Pinpoint the cell where the given text exists, returning its [X, Y] midpoint coordinate. 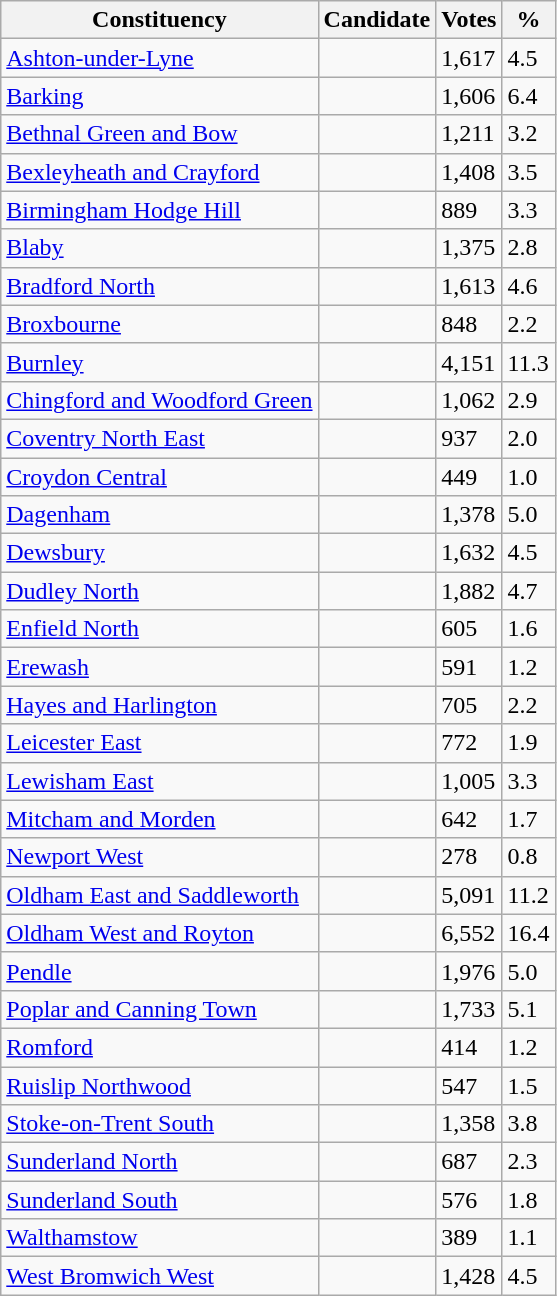
2.8 [528, 248]
4.6 [528, 286]
Chingford and Woodford Green [160, 400]
687 [469, 1162]
2.0 [528, 438]
1,378 [469, 515]
605 [469, 629]
1,428 [469, 1276]
Broxbourne [160, 324]
1,211 [469, 134]
1,617 [469, 58]
Burnley [160, 362]
Dagenham [160, 515]
5,091 [469, 895]
1,976 [469, 971]
1,606 [469, 96]
848 [469, 324]
1.9 [528, 743]
Romford [160, 1047]
414 [469, 1047]
1,613 [469, 286]
% [528, 20]
1.8 [528, 1200]
591 [469, 667]
Enfield North [160, 629]
Dudley North [160, 591]
642 [469, 819]
1.7 [528, 819]
705 [469, 705]
1,358 [469, 1124]
Mitcham and Morden [160, 819]
Sunderland South [160, 1200]
Pendle [160, 971]
3.5 [528, 172]
11.3 [528, 362]
889 [469, 210]
11.2 [528, 895]
Dewsbury [160, 553]
0.8 [528, 857]
Walthamstow [160, 1238]
6.4 [528, 96]
1.0 [528, 477]
Blaby [160, 248]
Bexleyheath and Crayford [160, 172]
Leicester East [160, 743]
West Bromwich West [160, 1276]
1,882 [469, 591]
Erewash [160, 667]
1,632 [469, 553]
Ashton-under-Lyne [160, 58]
3.2 [528, 134]
Coventry North East [160, 438]
Poplar and Canning Town [160, 1009]
Croydon Central [160, 477]
2.9 [528, 400]
937 [469, 438]
772 [469, 743]
6,552 [469, 933]
1,005 [469, 781]
Birmingham Hodge Hill [160, 210]
Candidate [377, 20]
Hayes and Harlington [160, 705]
Lewisham East [160, 781]
1,062 [469, 400]
2.3 [528, 1162]
Oldham West and Royton [160, 933]
5.1 [528, 1009]
16.4 [528, 933]
449 [469, 477]
576 [469, 1200]
Votes [469, 20]
Stoke-on-Trent South [160, 1124]
1.6 [528, 629]
Sunderland North [160, 1162]
Bradford North [160, 286]
Barking [160, 96]
3.8 [528, 1124]
1,733 [469, 1009]
1.1 [528, 1238]
Oldham East and Saddleworth [160, 895]
1,408 [469, 172]
1.5 [528, 1085]
Bethnal Green and Bow [160, 134]
547 [469, 1085]
Constituency [160, 20]
1,375 [469, 248]
Newport West [160, 857]
389 [469, 1238]
Ruislip Northwood [160, 1085]
278 [469, 857]
4.7 [528, 591]
4,151 [469, 362]
